Locate the cell with the specified text and output its [X, Y] center coordinate. 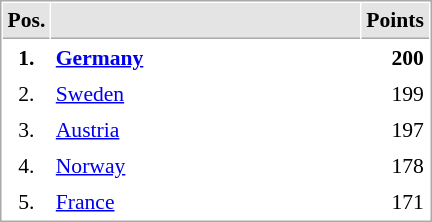
199 [396, 93]
197 [396, 129]
Sweden [206, 93]
Austria [206, 129]
Points [396, 21]
3. [26, 129]
Norway [206, 165]
171 [396, 201]
France [206, 201]
178 [396, 165]
5. [26, 201]
1. [26, 57]
Germany [206, 57]
Pos. [26, 21]
2. [26, 93]
4. [26, 165]
200 [396, 57]
